Detect which cell encompasses the target text, then output its (x, y) center coordinate. 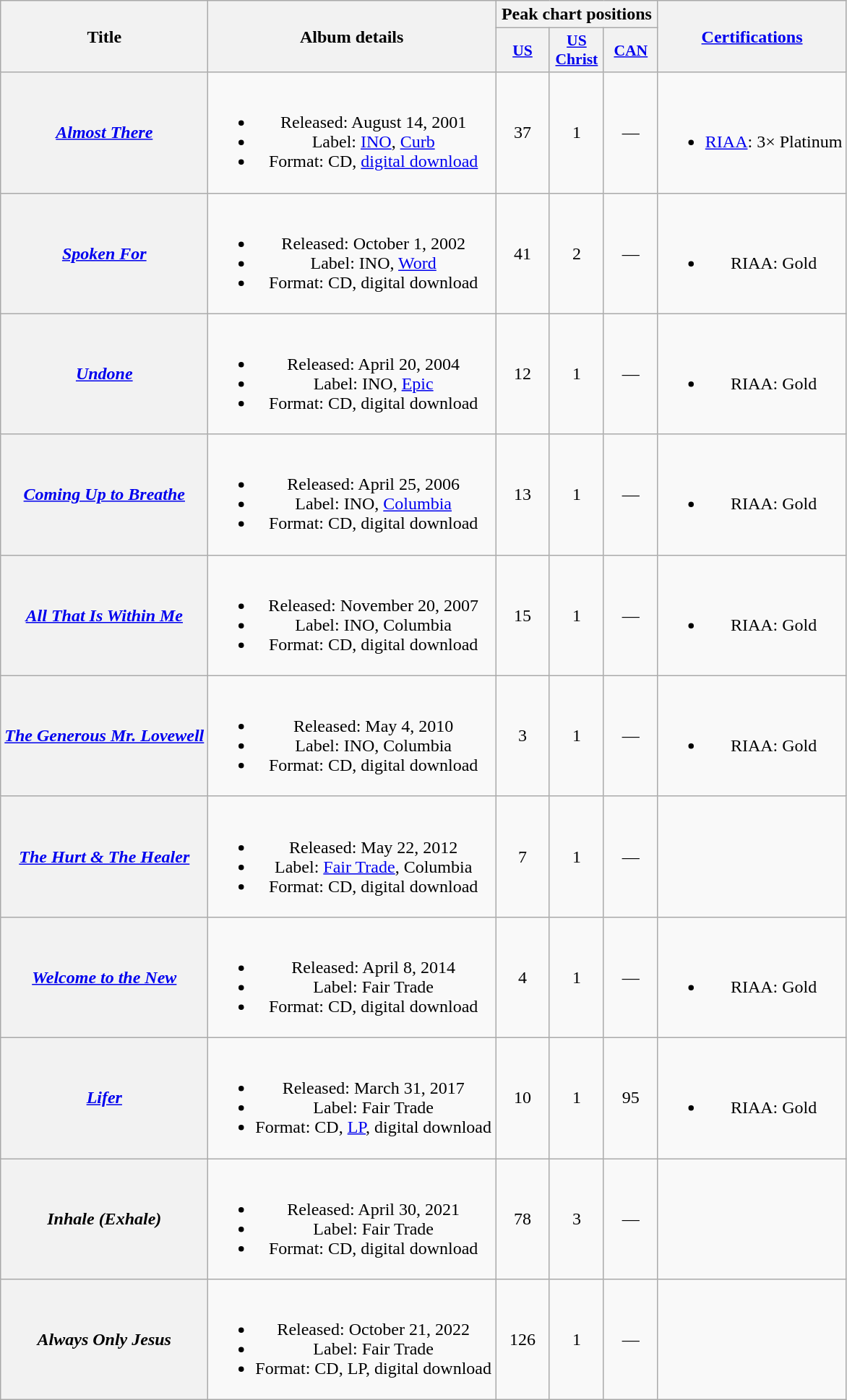
Undone (104, 374)
41 (523, 253)
RIAA: 3× Platinum (752, 133)
Released: March 31, 2017Label: Fair TradeFormat: CD, LP, digital download (352, 1098)
Coming Up to Breathe (104, 494)
Released: May 22, 2012Label: Fair Trade, ColumbiaFormat: CD, digital download (352, 857)
The Generous Mr. Lovewell (104, 735)
Released: April 25, 2006Label: INO, ColumbiaFormat: CD, digital download (352, 494)
Album details (352, 36)
10 (523, 1098)
95 (630, 1098)
CAN (630, 51)
Released: May 4, 2010Label: INO, ColumbiaFormat: CD, digital download (352, 735)
7 (523, 857)
Welcome to the New (104, 977)
2 (577, 253)
126 (523, 1339)
37 (523, 133)
Almost There (104, 133)
13 (523, 494)
Released: April 30, 2021Label: Fair TradeFormat: CD, digital download (352, 1219)
US (523, 51)
Peak chart positions (577, 14)
12 (523, 374)
The Hurt & The Healer (104, 857)
All That Is Within Me (104, 615)
Released: October 21, 2022Label: Fair TradeFormat: CD, LP, digital download (352, 1339)
78 (523, 1219)
Title (104, 36)
Lifer (104, 1098)
Released: October 1, 2002Label: INO, WordFormat: CD, digital download (352, 253)
Released: April 8, 2014Label: Fair TradeFormat: CD, digital download (352, 977)
4 (523, 977)
Spoken For (104, 253)
USChrist (577, 51)
Always Only Jesus (104, 1339)
Released: April 20, 2004Label: INO, EpicFormat: CD, digital download (352, 374)
Certifications (752, 36)
Released: August 14, 2001Label: INO, CurbFormat: CD, digital download (352, 133)
Released: November 20, 2007Label: INO, ColumbiaFormat: CD, digital download (352, 615)
Inhale (Exhale) (104, 1219)
15 (523, 615)
